Extract the [X, Y] coordinate from the center of the cell holding the provided text.  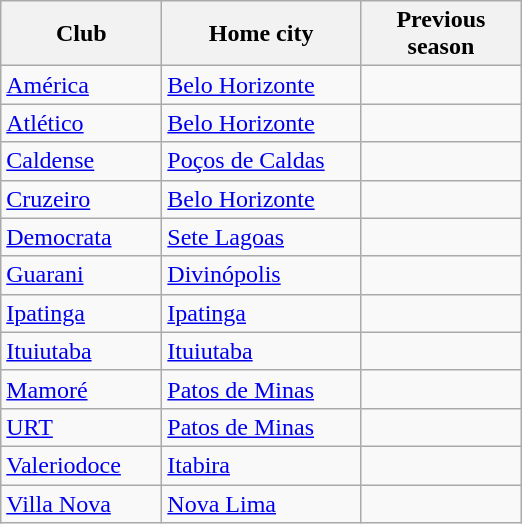
Home city [262, 34]
Caldense [82, 161]
América [82, 85]
Nova Lima [262, 503]
Itabira [262, 465]
Sete Lagoas [262, 237]
Club [82, 34]
Valeriodoce [82, 465]
Mamoré [82, 389]
Divinópolis [262, 275]
URT [82, 427]
Villa Nova [82, 503]
Democrata [82, 237]
Guarani [82, 275]
Poços de Caldas [262, 161]
Cruzeiro [82, 199]
Previous season [440, 34]
Atlético [82, 123]
